Locate the cell with the specified text and output its [x, y] center coordinate. 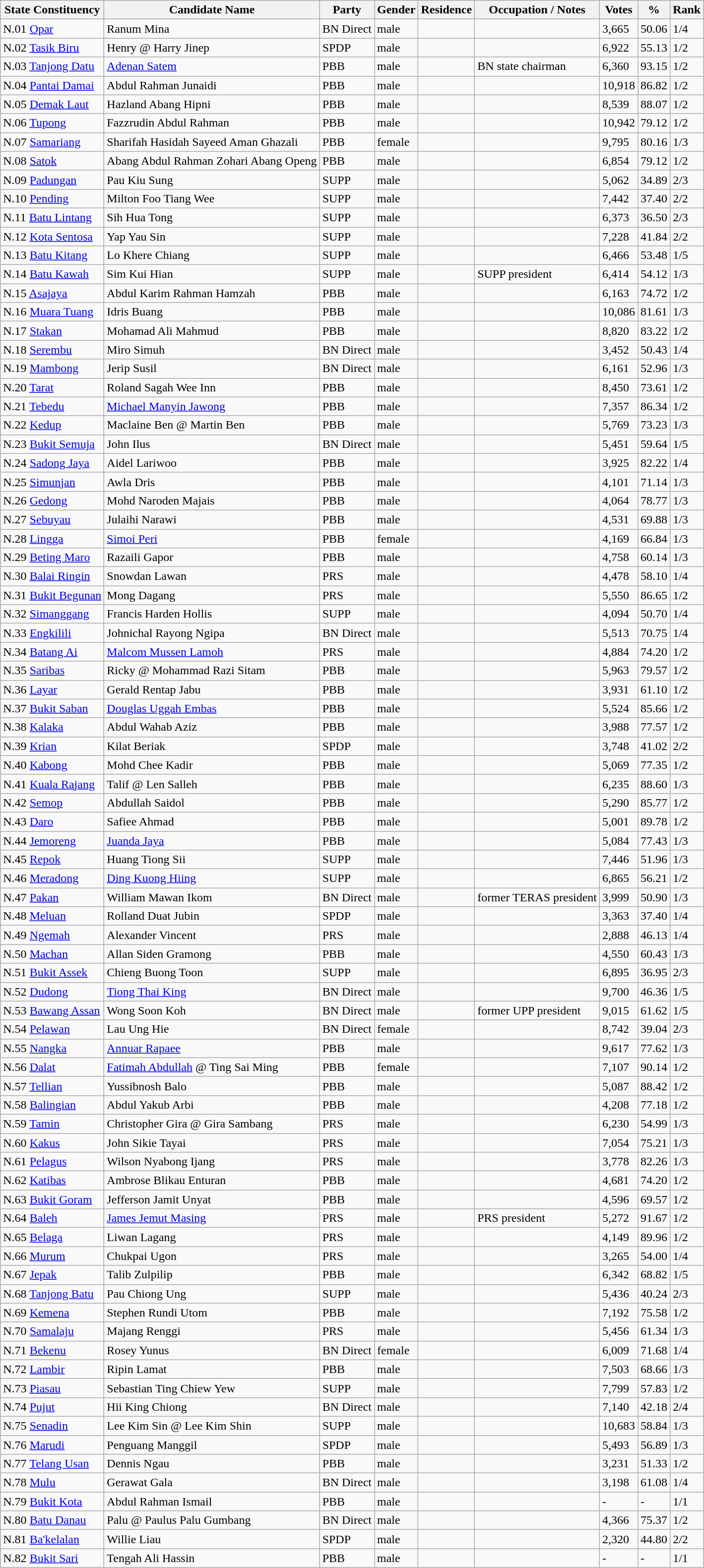
N.26 Gedong [53, 501]
2,888 [619, 935]
Wong Soon Koh [212, 1010]
Rosey Yunus [212, 1350]
77.18 [654, 1105]
N.18 Serembu [53, 350]
Roland Sagah Wee Inn [212, 387]
77.62 [654, 1048]
Votes [619, 10]
3,452 [619, 350]
5,001 [619, 821]
N.13 Batu Kitang [53, 255]
Majang Renggi [212, 1331]
8,450 [619, 387]
50.43 [654, 350]
Willie Liau [212, 1539]
N.70 Samalaju [53, 1331]
56.89 [654, 1445]
55.13 [654, 48]
3,778 [619, 1162]
3,231 [619, 1464]
Annuar Rapaee [212, 1048]
75.37 [654, 1520]
N.62 Katibas [53, 1181]
4,094 [619, 614]
61.10 [654, 690]
4,064 [619, 501]
Yap Yau Sin [212, 237]
Jerip Susil [212, 369]
N.76 Marudi [53, 1445]
N.51 Bukit Assek [53, 973]
42.18 [654, 1407]
Michael Manyin Jawong [212, 406]
N.50 Machan [53, 954]
6,342 [619, 1275]
83.22 [654, 331]
8,742 [619, 1029]
N.57 Tellian [53, 1086]
Talif @ Len Salleh [212, 784]
69.57 [654, 1199]
6,360 [619, 66]
6,854 [619, 161]
4,550 [619, 954]
5,456 [619, 1331]
77.57 [654, 727]
61.62 [654, 1010]
10,086 [619, 312]
6,009 [619, 1350]
Mong Dagang [212, 595]
N.03 Tanjong Datu [53, 66]
N.11 Batu Lintang [53, 217]
71.68 [654, 1350]
82.22 [654, 463]
Ricky @ Mohammad Razi Sitam [212, 671]
Idris Buang [212, 312]
Ambrose Blikau Enturan [212, 1181]
Sim Kui Hian [212, 274]
Gerawat Gala [212, 1483]
2,320 [619, 1539]
54.12 [654, 274]
Jefferson Jamit Unyat [212, 1199]
77.35 [654, 765]
85.77 [654, 803]
Occupation / Notes [537, 10]
Wilson Nyabong Ijang [212, 1162]
7,107 [619, 1067]
N.73 Piasau [53, 1388]
N.48 Meluan [53, 916]
Allan Siden Gramong [212, 954]
50.06 [654, 29]
N.82 Bukit Sari [53, 1558]
Henry @ Harry Jinep [212, 48]
86.34 [654, 406]
66.84 [654, 538]
N.66 Murum [53, 1256]
N.19 Mambong [53, 369]
86.82 [654, 85]
6,235 [619, 784]
N.32 Simanggang [53, 614]
3,198 [619, 1483]
N.59 Tamin [53, 1124]
Malcom Mussen Lamoh [212, 652]
73.61 [654, 387]
5,451 [619, 444]
Sih Hua Tong [212, 217]
86.65 [654, 595]
46.36 [654, 992]
4,169 [619, 538]
9,617 [619, 1048]
5,493 [619, 1445]
N.05 Demak Laut [53, 104]
88.60 [654, 784]
Milton Foo Tiang Wee [212, 198]
N.42 Semop [53, 803]
Alexander Vincent [212, 935]
N.45 Repok [53, 860]
78.77 [654, 501]
Penguang Manggil [212, 1445]
4,208 [619, 1105]
80.16 [654, 142]
56.21 [654, 878]
Rank [687, 10]
N.63 Bukit Goram [53, 1199]
Abdul Wahab Aziz [212, 727]
SUPP president [537, 274]
4,758 [619, 558]
5,513 [619, 633]
61.34 [654, 1331]
N.01 Opar [53, 29]
5,290 [619, 803]
10,918 [619, 85]
Lo Khere Chiang [212, 255]
N.40 Kabong [53, 765]
3,999 [619, 897]
5,084 [619, 841]
50.90 [654, 897]
7,192 [619, 1313]
N.28 Lingga [53, 538]
Lau Ung Hie [212, 1029]
Abang Abdul Rahman Zohari Abang Openg [212, 161]
3,748 [619, 746]
5,087 [619, 1086]
N.12 Kota Sentosa [53, 237]
Abdul Karim Rahman Hamzah [212, 293]
7,054 [619, 1142]
68.82 [654, 1275]
54.00 [654, 1256]
N.60 Kakus [53, 1142]
Stephen Rundi Utom [212, 1313]
N.64 Baleh [53, 1218]
Gender [396, 10]
N.49 Ngemah [53, 935]
Maclaine Ben @ Martin Ben [212, 425]
N.30 Balai Ringin [53, 576]
Razaili Gapor [212, 558]
89.96 [654, 1237]
Johnichal Rayong Ngipa [212, 633]
Pau Kiu Sung [212, 180]
5,069 [619, 765]
% [654, 10]
Abdul Yakub Arbi [212, 1105]
3,931 [619, 690]
Abdullah Saidol [212, 803]
Ranum Mina [212, 29]
6,414 [619, 274]
N.68 Tanjong Batu [53, 1294]
4,596 [619, 1199]
4,884 [619, 652]
5,524 [619, 708]
3,665 [619, 29]
N.16 Muara Tuang [53, 312]
69.88 [654, 519]
Abdul Rahman Ismail [212, 1502]
39.04 [654, 1029]
3,363 [619, 916]
70.75 [654, 633]
61.08 [654, 1483]
Lee Kim Sin @ Lee Kim Shin [212, 1426]
N.21 Tebedu [53, 406]
52.96 [654, 369]
N.44 Jemoreng [53, 841]
44.80 [654, 1539]
N.29 Beting Maro [53, 558]
N.56 Dalat [53, 1067]
8,820 [619, 331]
88.42 [654, 1086]
6,161 [619, 369]
N.78 Mulu [53, 1483]
N.37 Bukit Saban [53, 708]
Fazzrudin Abdul Rahman [212, 123]
51.96 [654, 860]
Mohd Chee Kadir [212, 765]
N.04 Pantai Damai [53, 85]
68.66 [654, 1369]
N.72 Lambir [53, 1369]
4,101 [619, 482]
7,228 [619, 237]
Tengah Ali Hassin [212, 1558]
58.10 [654, 576]
51.33 [654, 1464]
N.36 Layar [53, 690]
N.20 Tarat [53, 387]
N.71 Bekenu [53, 1350]
Hazland Abang Hipni [212, 104]
50.70 [654, 614]
N.09 Padungan [53, 180]
N.80 Batu Danau [53, 1520]
91.67 [654, 1218]
N.35 Saribas [53, 671]
Fatimah Abdullah @ Ting Sai Ming [212, 1067]
N.06 Tupong [53, 123]
Sharifah Hasidah Sayeed Aman Ghazali [212, 142]
7,503 [619, 1369]
9,795 [619, 142]
77.43 [654, 841]
Douglas Uggah Embas [212, 708]
5,062 [619, 180]
N.33 Engkilili [53, 633]
60.43 [654, 954]
former UPP president [537, 1010]
Snowdan Lawan [212, 576]
41.02 [654, 746]
William Mawan Ikom [212, 897]
57.83 [654, 1388]
Julaihi Narawi [212, 519]
Gerald Rentap Jabu [212, 690]
5,436 [619, 1294]
N.39 Krian [53, 746]
N.15 Asajaya [53, 293]
3,988 [619, 727]
Candidate Name [212, 10]
Party [347, 10]
10,942 [619, 123]
40.24 [654, 1294]
6,922 [619, 48]
N.23 Bukit Semuja [53, 444]
N.74 Pujut [53, 1407]
Adenan Satem [212, 66]
36.50 [654, 217]
N.52 Dudong [53, 992]
3,265 [619, 1256]
Hii King Chiong [212, 1407]
7,140 [619, 1407]
N.53 Bawang Assan [53, 1010]
4,681 [619, 1181]
75.21 [654, 1142]
89.78 [654, 821]
N.77 Telang Usan [53, 1464]
Mohd Naroden Majais [212, 501]
8,539 [619, 104]
N.81 Ba'kelalan [53, 1539]
90.14 [654, 1067]
N.67 Jepak [53, 1275]
Talib Zulpilip [212, 1275]
Pau Chiong Ung [212, 1294]
Christopher Gira @ Gira Sambang [212, 1124]
5,272 [619, 1218]
7,442 [619, 198]
Mohamad Ali Mahmud [212, 331]
59.64 [654, 444]
N.10 Pending [53, 198]
John Sikie Tayai [212, 1142]
46.13 [654, 935]
Yussibnosh Balo [212, 1086]
34.89 [654, 180]
6,373 [619, 217]
Awla Dris [212, 482]
73.23 [654, 425]
Chieng Buong Toon [212, 973]
Ripin Lamat [212, 1369]
N.02 Tasik Biru [53, 48]
5,963 [619, 671]
N.08 Satok [53, 161]
N.22 Kedup [53, 425]
6,163 [619, 293]
N.61 Pelagus [53, 1162]
6,230 [619, 1124]
N.47 Pakan [53, 897]
N.27 Sebuyau [53, 519]
54.99 [654, 1124]
10,683 [619, 1426]
Tiong Thai King [212, 992]
88.07 [654, 104]
3,925 [619, 463]
Ding Kuong Hiing [212, 878]
4,531 [619, 519]
N.31 Bukit Begunan [53, 595]
36.95 [654, 973]
4,478 [619, 576]
N.65 Belaga [53, 1237]
N.41 Kuala Rajang [53, 784]
N.07 Samariang [53, 142]
7,799 [619, 1388]
74.72 [654, 293]
N.46 Meradong [53, 878]
Abdul Rahman Junaidi [212, 85]
former TERAS president [537, 897]
Juanda Jaya [212, 841]
N.43 Daro [53, 821]
Sebastian Ting Chiew Yew [212, 1388]
Aidel Lariwoo [212, 463]
9,700 [619, 992]
PRS president [537, 1218]
Kilat Beriak [212, 746]
7,357 [619, 406]
N.24 Sadong Jaya [53, 463]
82.26 [654, 1162]
4,149 [619, 1237]
State Constituency [53, 10]
N.79 Bukit Kota [53, 1502]
N.58 Balingian [53, 1105]
N.25 Simunjan [53, 482]
James Jemut Masing [212, 1218]
BN state chairman [537, 66]
N.54 Pelawan [53, 1029]
60.14 [654, 558]
6,865 [619, 878]
Liwan Lagang [212, 1237]
58.84 [654, 1426]
9,015 [619, 1010]
Dennis Ngau [212, 1464]
Chukpai Ugon [212, 1256]
79.57 [654, 671]
Rolland Duat Jubin [212, 916]
81.61 [654, 312]
6,895 [619, 973]
N.17 Stakan [53, 331]
N.75 Senadin [53, 1426]
2/4 [687, 1407]
John Ilus [212, 444]
N.34 Batang Ai [53, 652]
75.58 [654, 1313]
N.38 Kalaka [53, 727]
7,446 [619, 860]
85.66 [654, 708]
Miro Simuh [212, 350]
6,466 [619, 255]
93.15 [654, 66]
41.84 [654, 237]
5,769 [619, 425]
71.14 [654, 482]
N.55 Nangka [53, 1048]
Safiee Ahmad [212, 821]
Huang Tiong Sii [212, 860]
Francis Harden Hollis [212, 614]
N.14 Batu Kawah [53, 274]
N.69 Kemena [53, 1313]
Residence [447, 10]
5,550 [619, 595]
53.48 [654, 255]
4,366 [619, 1520]
Simoi Peri [212, 538]
Palu @ Paulus Palu Gumbang [212, 1520]
